Capture the cell that displays the provided text and extract its (x, y) central coordinate. 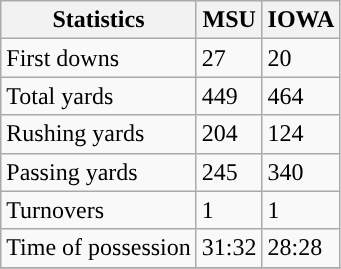
464 (301, 96)
204 (229, 134)
20 (301, 58)
340 (301, 172)
MSU (229, 20)
31:32 (229, 248)
449 (229, 96)
Time of possession (99, 248)
28:28 (301, 248)
27 (229, 58)
Total yards (99, 96)
245 (229, 172)
Passing yards (99, 172)
IOWA (301, 20)
Rushing yards (99, 134)
First downs (99, 58)
Statistics (99, 20)
Turnovers (99, 210)
124 (301, 134)
